Scan for the cell matching the given text and deliver its [x, y] coordinate at center. 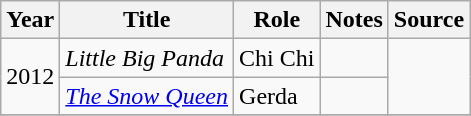
Role [277, 20]
2012 [30, 77]
Title [147, 20]
Chi Chi [277, 58]
Little Big Panda [147, 58]
Gerda [277, 96]
Notes [354, 20]
Year [30, 20]
Source [428, 20]
The Snow Queen [147, 96]
